Return the (x, y) coordinate for the center point of the cell that contains the specified text.  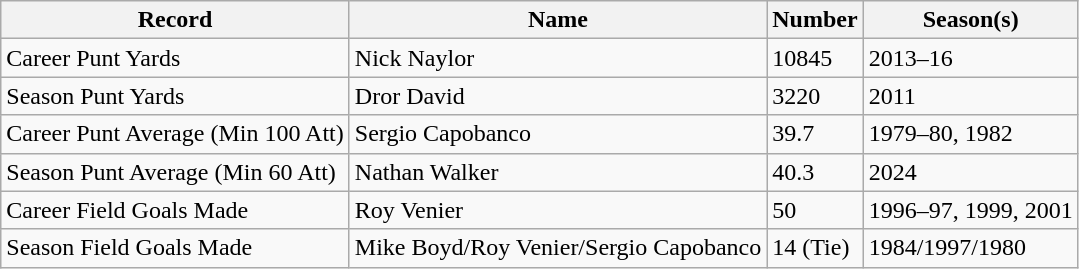
Record (176, 20)
40.3 (815, 172)
14 (Tie) (815, 248)
Nick Naylor (558, 58)
3220 (815, 96)
1984/1997/1980 (970, 248)
Season Punt Yards (176, 96)
2024 (970, 172)
39.7 (815, 134)
Career Punt Average (Min 100 Att) (176, 134)
Nathan Walker (558, 172)
Dror David (558, 96)
Mike Boyd/Roy Venier/Sergio Capobanco (558, 248)
50 (815, 210)
1996–97, 1999, 2001 (970, 210)
1979–80, 1982 (970, 134)
Sergio Capobanco (558, 134)
Career Field Goals Made (176, 210)
2013–16 (970, 58)
Name (558, 20)
Season Field Goals Made (176, 248)
Number (815, 20)
2011 (970, 96)
10845 (815, 58)
Season(s) (970, 20)
Roy Venier (558, 210)
Season Punt Average (Min 60 Att) (176, 172)
Career Punt Yards (176, 58)
